Determine the [x, y] coordinate at the center of the cell enclosing the given text.  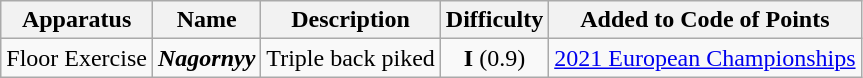
Added to Code of Points [705, 20]
Name [206, 20]
Floor Exercise [77, 58]
Apparatus [77, 20]
Description [350, 20]
I (0.9) [494, 58]
Triple back piked [350, 58]
2021 European Championships [705, 58]
Nagornyy [206, 58]
Difficulty [494, 20]
